Return (x, y) of the center of cell containing provided text 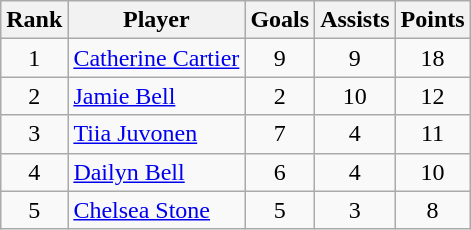
11 (432, 134)
12 (432, 96)
Points (432, 20)
18 (432, 58)
Chelsea Stone (156, 210)
Rank (34, 20)
8 (432, 210)
6 (280, 172)
Player (156, 20)
Jamie Bell (156, 96)
7 (280, 134)
1 (34, 58)
Catherine Cartier (156, 58)
Assists (355, 20)
Tiia Juvonen (156, 134)
Goals (280, 20)
Dailyn Bell (156, 172)
